Provide the [X, Y] coordinate of the cell's center where the given text is located.  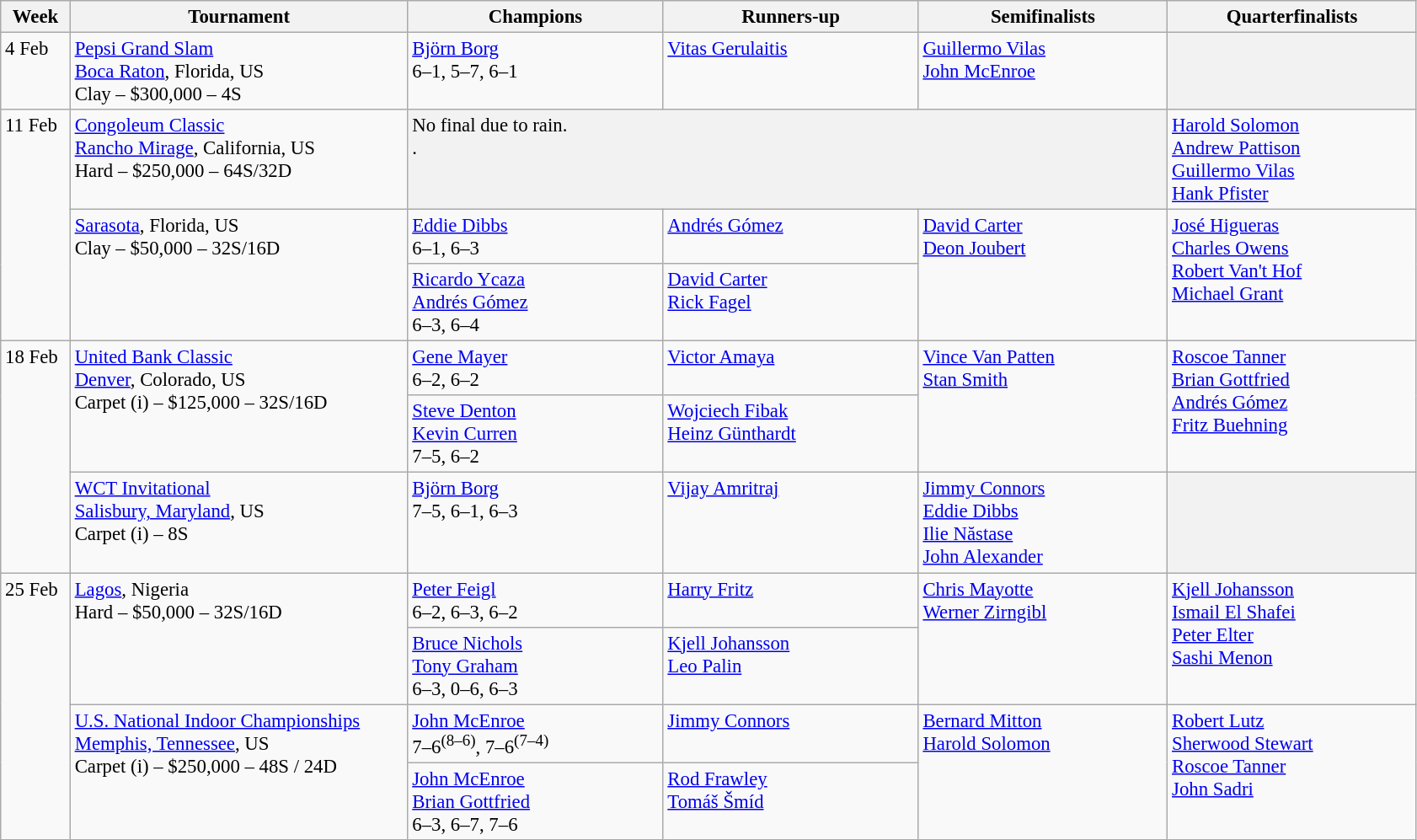
Steve Denton Kevin Curren 7–5, 6–2 [536, 435]
Vijay Amritraj [790, 522]
Harry Fritz [790, 600]
Andrés Gómez [790, 238]
Quarterfinalists [1292, 17]
Kjell Johansson Ismail El Shafei Peter Elter Sashi Menon [1292, 639]
Victor Amaya [790, 369]
David Carter Rick Fagel [790, 302]
Kjell Johansson Leo Palin [790, 666]
John McEnroe Brian Gottfried 6–3, 6–7, 7–6 [536, 801]
Gene Mayer 6–2, 6–2 [536, 369]
WCT Invitational Salisbury, Maryland, US Carpet (i) – 8S [239, 522]
11 Feb [35, 226]
Guillermo Vilas John McEnroe [1043, 72]
Eddie Dibbs 6–1, 6–3 [536, 238]
Champions [536, 17]
Rod Frawley Tomáš Šmíd [790, 801]
José Higueras Charles Owens Robert Van't Hof Michael Grant [1292, 276]
No final due to rain. . [788, 160]
Pepsi Grand Slam Boca Raton, Florida, US Clay – $300,000 – 4S [239, 72]
Ricardo Ycaza Andrés Gómez 6–3, 6–4 [536, 302]
Björn Borg 6–1, 5–7, 6–1 [536, 72]
Congoleum Classic Rancho Mirage, California, US Hard – $250,000 – 64S/32D [239, 160]
Tournament [239, 17]
18 Feb [35, 457]
Jimmy Connors Eddie Dibbs Ilie Năstase John Alexander [1043, 522]
Semifinalists [1043, 17]
25 Feb [35, 706]
Lagos, Nigeria Hard – $50,000 – 32S/16D [239, 639]
John McEnroe 7–6(8–6), 7–6(7–4) [536, 733]
Vince Van Patten Stan Smith [1043, 407]
4 Feb [35, 72]
United Bank Classic Denver, Colorado, US Carpet (i) – $125,000 – 32S/16D [239, 407]
Harold Solomon Andrew Pattison Guillermo Vilas Hank Pfister [1292, 160]
Vitas Gerulaitis [790, 72]
Sarasota, Florida, US Clay – $50,000 – 32S/16D [239, 276]
Week [35, 17]
David Carter Deon Joubert [1043, 276]
Roscoe Tanner Brian Gottfried Andrés Gómez Fritz Buehning [1292, 407]
U.S. National Indoor Championships Memphis, Tennessee, US Carpet (i) – $250,000 – 48S / 24D [239, 772]
Jimmy Connors [790, 733]
Björn Borg 7–5, 6–1, 6–3 [536, 522]
Bruce Nichols Tony Graham 6–3, 0–6, 6–3 [536, 666]
Peter Feigl 6–2, 6–3, 6–2 [536, 600]
Wojciech Fibak Heinz Günthardt [790, 435]
Chris Mayotte Werner Zirngibl [1043, 639]
Robert Lutz Sherwood Stewart Roscoe Tanner John Sadri [1292, 772]
Bernard Mitton Harold Solomon [1043, 772]
Runners-up [790, 17]
